Provide the (x, y) coordinate of the cell's center where the given text is located.  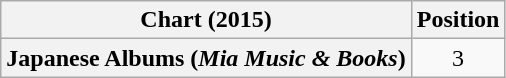
3 (458, 58)
Position (458, 20)
Japanese Albums (Mia Music & Books) (206, 58)
Chart (2015) (206, 20)
